For the text-containing cell, return its midpoint in (x, y) coordinate format. 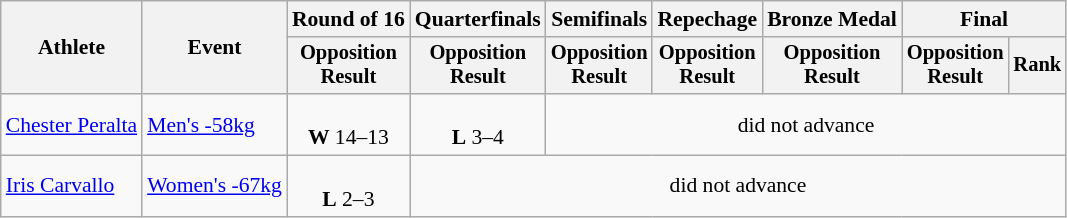
Semifinals (600, 19)
Round of 16 (348, 19)
Women's -67kg (214, 186)
Athlete (72, 48)
Iris Carvallo (72, 186)
Repechage (707, 19)
Event (214, 48)
Bronze Medal (832, 19)
L 3–4 (478, 124)
Quarterfinals (478, 19)
Men's -58kg (214, 124)
W 14–13 (348, 124)
Rank (1037, 66)
Final (984, 19)
Chester Peralta (72, 124)
L 2–3 (348, 186)
